For the text-containing cell, return its midpoint in (X, Y) coordinate format. 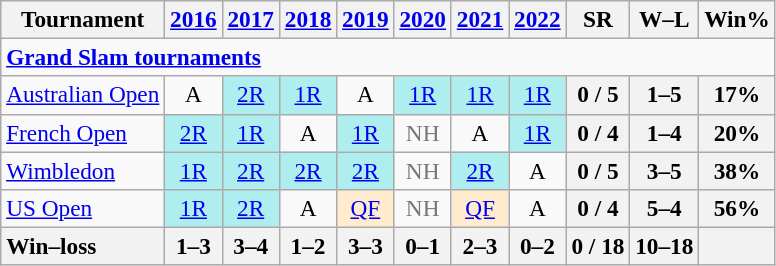
Win% (737, 19)
1–4 (664, 133)
Tournament (83, 19)
38% (737, 170)
0–1 (422, 246)
1–2 (308, 246)
2016 (194, 19)
1–3 (194, 246)
0 / 18 (598, 246)
3–4 (250, 246)
2019 (366, 19)
SR (598, 19)
3–3 (366, 246)
2017 (250, 19)
5–4 (664, 208)
Grand Slam tournaments (388, 57)
Australian Open (83, 95)
W–L (664, 19)
French Open (83, 133)
3–5 (664, 170)
2022 (538, 19)
17% (737, 95)
Win–loss (83, 246)
10–18 (664, 246)
2–3 (480, 246)
20% (737, 133)
2018 (308, 19)
1–5 (664, 95)
US Open (83, 208)
2021 (480, 19)
56% (737, 208)
2020 (422, 19)
0–2 (538, 246)
Wimbledon (83, 170)
